Find where the given text appears and provide that cell's center as [X, Y] coordinate. 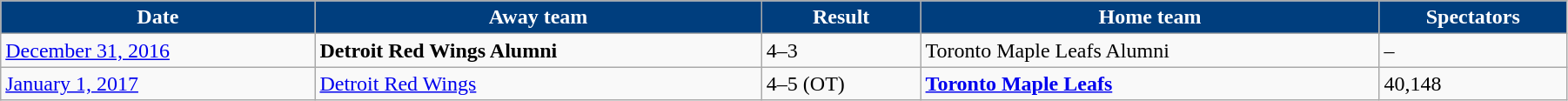
4–5 (OT) [841, 84]
40,148 [1472, 84]
Result [841, 17]
Date [158, 17]
Detroit Red Wings [538, 84]
Spectators [1472, 17]
January 1, 2017 [158, 84]
Toronto Maple Leafs [1150, 84]
4–3 [841, 50]
Detroit Red Wings Alumni [538, 50]
December 31, 2016 [158, 50]
Home team [1150, 17]
Away team [538, 17]
Toronto Maple Leafs Alumni [1150, 50]
– [1472, 50]
